Return the [x, y] coordinate for the center point of the cell that contains the specified text.  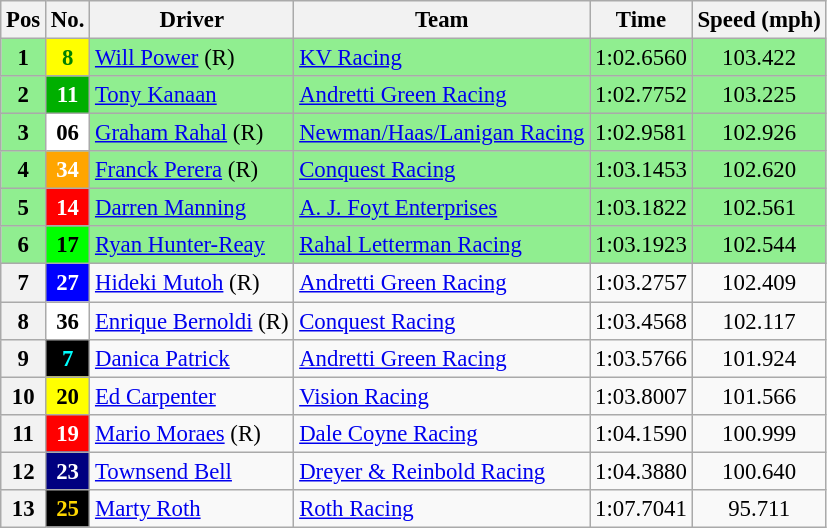
Dale Coyne Racing [442, 433]
1:03.1822 [641, 208]
102.544 [759, 245]
Townsend Bell [192, 471]
Driver [192, 20]
36 [68, 321]
Tony Kanaan [192, 95]
1:04.1590 [641, 433]
102.117 [759, 321]
1 [24, 58]
2 [24, 95]
1:03.2757 [641, 283]
100.640 [759, 471]
102.561 [759, 208]
Speed (mph) [759, 20]
13 [24, 509]
5 [24, 208]
Enrique Bernoldi (R) [192, 321]
Mario Moraes (R) [192, 433]
20 [68, 396]
Roth Racing [442, 509]
Franck Perera (R) [192, 170]
4 [24, 170]
Pos [24, 20]
14 [68, 208]
Will Power (R) [192, 58]
101.924 [759, 358]
Hideki Mutoh (R) [192, 283]
Ryan Hunter-Reay [192, 245]
1:02.6560 [641, 58]
Dreyer & Reinbold Racing [442, 471]
103.225 [759, 95]
27 [68, 283]
Danica Patrick [192, 358]
1:03.1453 [641, 170]
1:07.7041 [641, 509]
102.926 [759, 133]
Time [641, 20]
101.566 [759, 396]
1:03.5766 [641, 358]
1:03.4568 [641, 321]
1:02.7752 [641, 95]
95.711 [759, 509]
No. [68, 20]
Graham Rahal (R) [192, 133]
Rahal Letterman Racing [442, 245]
9 [24, 358]
Team [442, 20]
Marty Roth [192, 509]
10 [24, 396]
102.409 [759, 283]
Ed Carpenter [192, 396]
A. J. Foyt Enterprises [442, 208]
23 [68, 471]
17 [68, 245]
1:04.3880 [641, 471]
06 [68, 133]
103.422 [759, 58]
1:03.1923 [641, 245]
Darren Manning [192, 208]
1:03.8007 [641, 396]
Newman/Haas/Lanigan Racing [442, 133]
12 [24, 471]
100.999 [759, 433]
KV Racing [442, 58]
25 [68, 509]
1:02.9581 [641, 133]
3 [24, 133]
34 [68, 170]
6 [24, 245]
19 [68, 433]
Vision Racing [442, 396]
102.620 [759, 170]
